Return [x, y] of the center of cell containing provided text 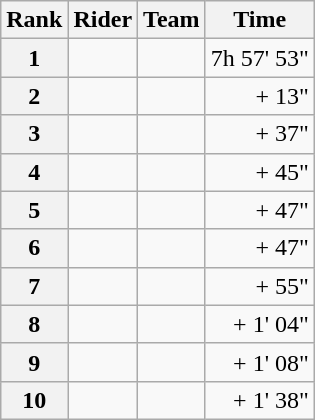
7 [34, 286]
3 [34, 134]
+ 1' 38" [260, 400]
5 [34, 210]
+ 1' 04" [260, 324]
9 [34, 362]
8 [34, 324]
+ 1' 08" [260, 362]
7h 57' 53" [260, 58]
6 [34, 248]
4 [34, 172]
Time [260, 20]
+ 13" [260, 96]
+ 55" [260, 286]
Rider [103, 20]
Rank [34, 20]
+ 45" [260, 172]
+ 37" [260, 134]
10 [34, 400]
Team [172, 20]
1 [34, 58]
2 [34, 96]
